Locate the cell with the specified text and output its [x, y] center coordinate. 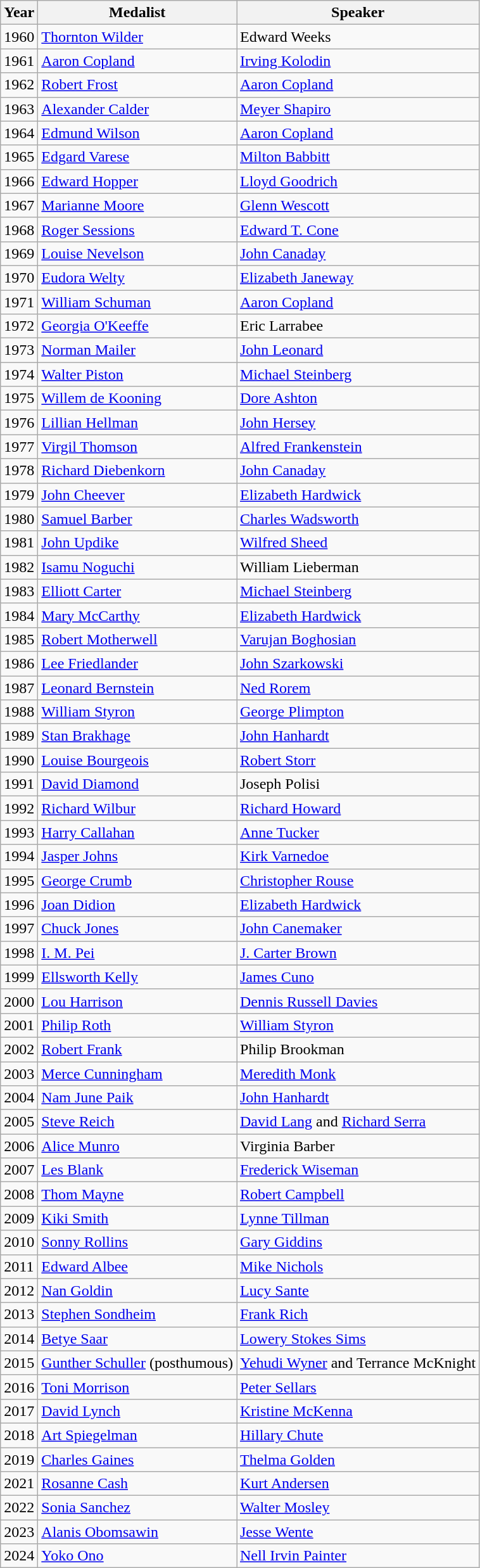
Edmund Wilson [137, 133]
1972 [19, 326]
1997 [19, 929]
Joan Didion [137, 905]
2023 [19, 1532]
1970 [19, 277]
1998 [19, 953]
Toni Morrison [137, 1387]
Walter Piston [137, 374]
2018 [19, 1435]
1969 [19, 253]
Alice Munro [137, 1146]
2006 [19, 1146]
Art Spiegelman [137, 1435]
1988 [19, 712]
Hillary Chute [358, 1435]
Edward Weeks [358, 37]
Lucy Sante [358, 1291]
Lynne Tillman [358, 1218]
John Hersey [358, 423]
John Szarkowski [358, 663]
David Lynch [137, 1411]
Isamu Noguchi [137, 567]
Thelma Golden [358, 1459]
Robert Campbell [358, 1194]
Yehudi Wyner and Terrance McKnight [358, 1363]
Kristine McKenna [358, 1411]
Edward Albee [137, 1266]
Gunther Schuller (posthumous) [137, 1363]
Lee Friedlander [137, 663]
Sonny Rollins [137, 1242]
Sonia Sanchez [137, 1508]
1987 [19, 687]
Louise Nevelson [137, 253]
Stephen Sondheim [137, 1315]
Louise Bourgeois [137, 760]
Ellsworth Kelly [137, 977]
Edward T. Cone [358, 229]
2024 [19, 1556]
Charles Wadsworth [358, 519]
Georgia O'Keeffe [137, 326]
Peter Sellars [358, 1387]
Alanis Obomsawin [137, 1532]
Wilfred Sheed [358, 543]
1990 [19, 760]
Samuel Barber [137, 519]
2001 [19, 1025]
Jasper Johns [137, 857]
2022 [19, 1508]
Robert Storr [358, 760]
Irving Kolodin [358, 61]
2003 [19, 1074]
Joseph Polisi [358, 784]
1963 [19, 109]
1961 [19, 61]
David Diamond [137, 784]
Speaker [358, 13]
Meredith Monk [358, 1074]
1994 [19, 857]
Edgard Varese [137, 157]
Nell Irvin Painter [358, 1556]
Elliott Carter [137, 591]
1975 [19, 398]
Walter Mosley [358, 1508]
2009 [19, 1218]
Dore Ashton [358, 398]
1986 [19, 663]
1979 [19, 495]
Marianne Moore [137, 205]
Christopher Rouse [358, 881]
Elizabeth Janeway [358, 277]
1974 [19, 374]
Charles Gaines [137, 1459]
2015 [19, 1363]
John Cheever [137, 495]
Thornton Wilder [137, 37]
1981 [19, 543]
1980 [19, 519]
Medalist [137, 13]
Yoko Ono [137, 1556]
1968 [19, 229]
2000 [19, 1001]
2004 [19, 1098]
1965 [19, 157]
Philip Brookman [358, 1049]
Nan Goldin [137, 1291]
Alfred Frankenstein [358, 447]
Mary McCarthy [137, 615]
Willem de Kooning [137, 398]
2010 [19, 1242]
Milton Babbitt [358, 157]
1976 [19, 423]
Robert Frost [137, 85]
2019 [19, 1459]
Year [19, 13]
1999 [19, 977]
Chuck Jones [137, 929]
Lowery Stokes Sims [358, 1339]
Edward Hopper [137, 181]
Leonard Bernstein [137, 687]
1991 [19, 784]
Frederick Wiseman [358, 1170]
1983 [19, 591]
I. M. Pei [137, 953]
1978 [19, 471]
Merce Cunningham [137, 1074]
2013 [19, 1315]
1982 [19, 567]
Harry Callahan [137, 832]
Gary Giddins [358, 1242]
2007 [19, 1170]
1985 [19, 639]
Richard Howard [358, 808]
Kiki Smith [137, 1218]
Virgil Thomson [137, 447]
1996 [19, 905]
1984 [19, 615]
Rosanne Cash [137, 1484]
Norman Mailer [137, 350]
Mike Nichols [358, 1266]
Philip Roth [137, 1025]
1977 [19, 447]
1964 [19, 133]
Betye Saar [137, 1339]
Ned Rorem [358, 687]
Lloyd Goodrich [358, 181]
George Crumb [137, 881]
J. Carter Brown [358, 953]
2017 [19, 1411]
1962 [19, 85]
David Lang and Richard Serra [358, 1122]
Eric Larrabee [358, 326]
James Cuno [358, 977]
2016 [19, 1387]
Eudora Welty [137, 277]
1966 [19, 181]
2002 [19, 1049]
2011 [19, 1266]
Richard Wilbur [137, 808]
1995 [19, 881]
1960 [19, 37]
Jesse Wente [358, 1532]
2008 [19, 1194]
John Updike [137, 543]
George Plimpton [358, 712]
Robert Frank [137, 1049]
Meyer Shapiro [358, 109]
John Leonard [358, 350]
Lou Harrison [137, 1001]
Frank Rich [358, 1315]
John Canemaker [358, 929]
Robert Motherwell [137, 639]
Glenn Wescott [358, 205]
Stan Brakhage [137, 736]
1992 [19, 808]
1993 [19, 832]
Roger Sessions [137, 229]
1989 [19, 736]
2012 [19, 1291]
1971 [19, 302]
Varujan Boghosian [358, 639]
Kurt Andersen [358, 1484]
Les Blank [137, 1170]
1973 [19, 350]
Lillian Hellman [137, 423]
2021 [19, 1484]
Alexander Calder [137, 109]
Richard Diebenkorn [137, 471]
2005 [19, 1122]
William Schuman [137, 302]
1967 [19, 205]
Dennis Russell Davies [358, 1001]
Kirk Varnedoe [358, 857]
Virginia Barber [358, 1146]
Anne Tucker [358, 832]
Steve Reich [137, 1122]
Nam June Paik [137, 1098]
2014 [19, 1339]
Thom Mayne [137, 1194]
William Lieberman [358, 567]
